Locate the cell with the specified text and output its [x, y] center coordinate. 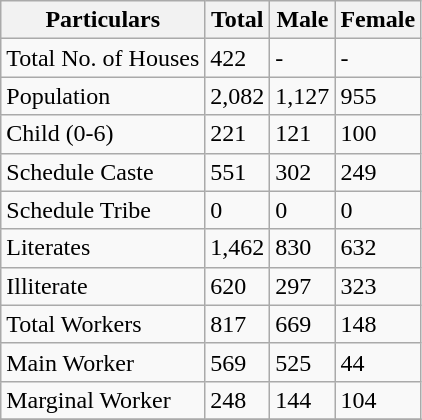
1,462 [238, 248]
Female [378, 20]
955 [378, 96]
422 [238, 58]
121 [302, 134]
Population [103, 96]
100 [378, 134]
Schedule Caste [103, 172]
Male [302, 20]
Marginal Worker [103, 400]
Particulars [103, 20]
Schedule Tribe [103, 210]
620 [238, 286]
249 [378, 172]
2,082 [238, 96]
323 [378, 286]
632 [378, 248]
Total Workers [103, 324]
1,127 [302, 96]
551 [238, 172]
Illiterate [103, 286]
Total No. of Houses [103, 58]
Child (0-6) [103, 134]
248 [238, 400]
Literates [103, 248]
669 [302, 324]
830 [302, 248]
302 [302, 172]
148 [378, 324]
221 [238, 134]
Total [238, 20]
104 [378, 400]
44 [378, 362]
817 [238, 324]
297 [302, 286]
569 [238, 362]
Main Worker [103, 362]
525 [302, 362]
144 [302, 400]
